Detect which cell encompasses the target text, then output its [X, Y] center coordinate. 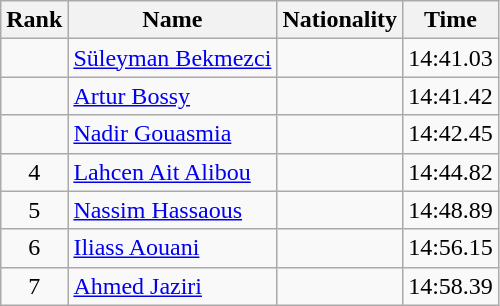
Name [172, 20]
14:58.39 [451, 286]
6 [34, 248]
Time [451, 20]
14:48.89 [451, 210]
Ahmed Jaziri [172, 286]
Süleyman Bekmezci [172, 58]
Nassim Hassaous [172, 210]
Artur Bossy [172, 96]
Nadir Gouasmia [172, 134]
14:41.42 [451, 96]
4 [34, 172]
Iliass Aouani [172, 248]
5 [34, 210]
Lahcen Ait Alibou [172, 172]
Rank [34, 20]
14:56.15 [451, 248]
14:41.03 [451, 58]
7 [34, 286]
14:42.45 [451, 134]
14:44.82 [451, 172]
Nationality [340, 20]
